Locate the cell with the specified text and output its [x, y] center coordinate. 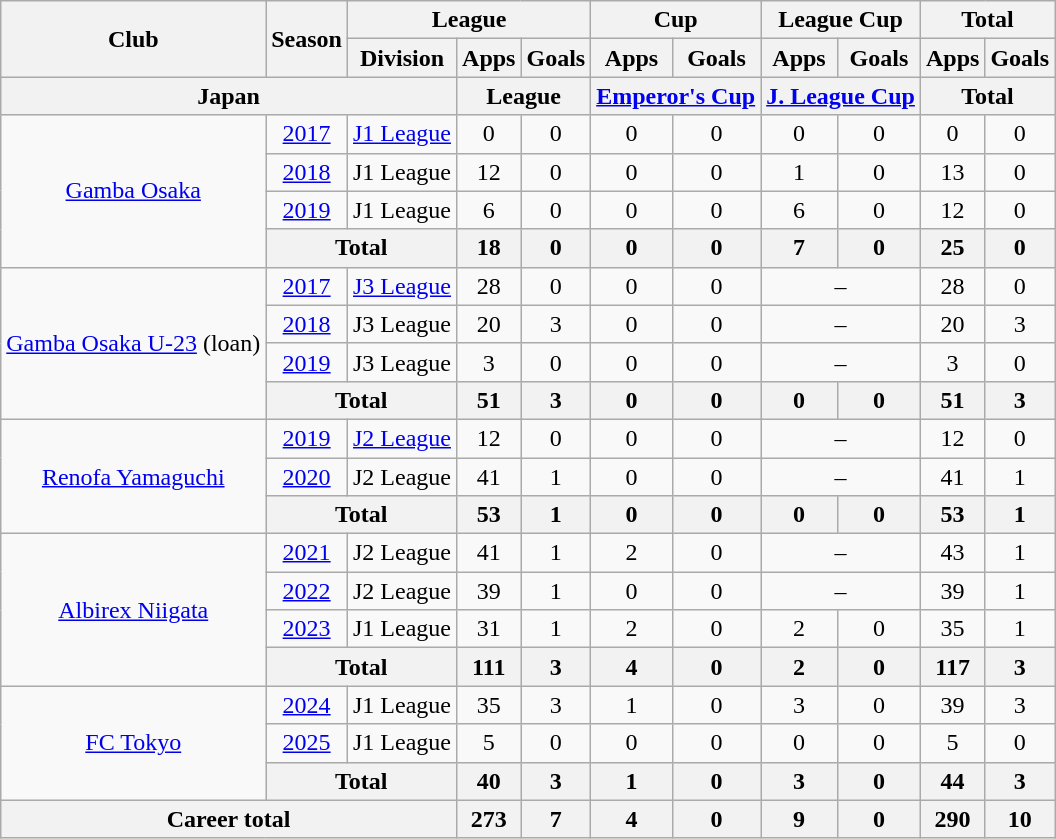
18 [489, 248]
117 [952, 667]
FC Tokyo [134, 743]
Emperor's Cup [676, 96]
Cup [676, 20]
Gamba Osaka U-23 (loan) [134, 343]
J. League Cup [841, 96]
Season [307, 39]
13 [952, 172]
2022 [307, 591]
273 [489, 819]
Club [134, 39]
40 [489, 781]
31 [489, 629]
2025 [307, 743]
290 [952, 819]
25 [952, 248]
2020 [307, 477]
2024 [307, 705]
Division [402, 58]
2021 [307, 553]
Gamba Osaka [134, 191]
44 [952, 781]
2023 [307, 629]
Japan [229, 96]
111 [489, 667]
10 [1020, 819]
Career total [229, 819]
Albirex Niigata [134, 610]
9 [800, 819]
League Cup [841, 20]
43 [952, 553]
Renofa Yamaguchi [134, 476]
